Scan for the cell matching the given text and deliver its (X, Y) coordinate at center. 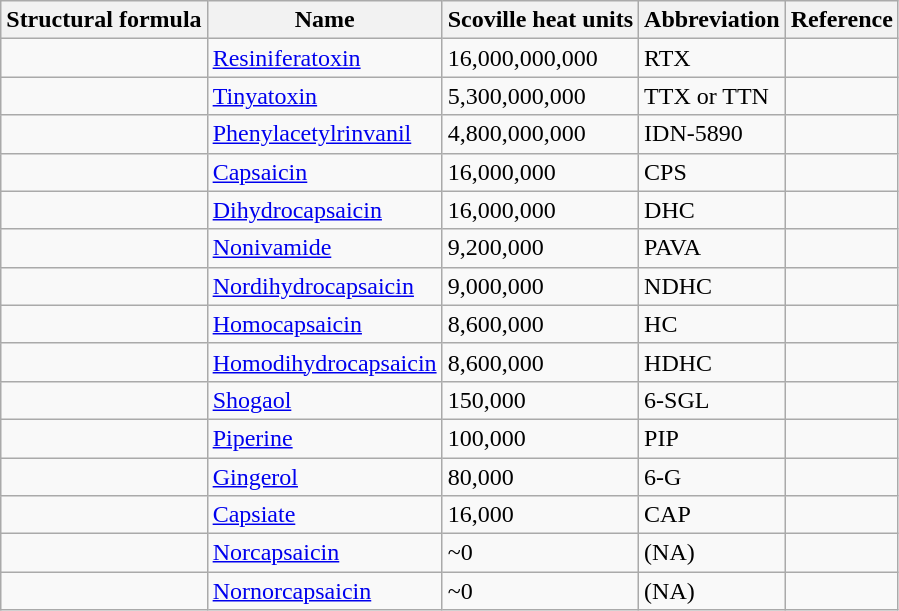
Abbreviation (712, 20)
CAP (712, 515)
HDHC (712, 362)
Nornorcapsaicin (324, 591)
Homodihydrocapsaicin (324, 362)
16,000 (540, 515)
Tinyatoxin (324, 96)
PAVA (712, 248)
Dihydrocapsaicin (324, 210)
4,800,000,000 (540, 134)
HC (712, 324)
Capsiate (324, 515)
150,000 (540, 400)
TTX or TTN (712, 96)
100,000 (540, 438)
Capsaicin (324, 172)
Nonivamide (324, 248)
Structural formula (104, 20)
9,000,000 (540, 286)
Phenylacetylrinvanil (324, 134)
Shogaol (324, 400)
PIP (712, 438)
Name (324, 20)
5,300,000,000 (540, 96)
Piperine (324, 438)
Nordihydrocapsaicin (324, 286)
16,000,000,000 (540, 58)
Homocapsaicin (324, 324)
RTX (712, 58)
Reference (842, 20)
IDN-5890 (712, 134)
Scoville heat units (540, 20)
CPS (712, 172)
Gingerol (324, 477)
Norcapsaicin (324, 553)
9,200,000 (540, 248)
Resiniferatoxin (324, 58)
DHC (712, 210)
6-SGL (712, 400)
80,000 (540, 477)
NDHC (712, 286)
6-G (712, 477)
